Extract the (X, Y) coordinate from the center of the cell holding the provided text.  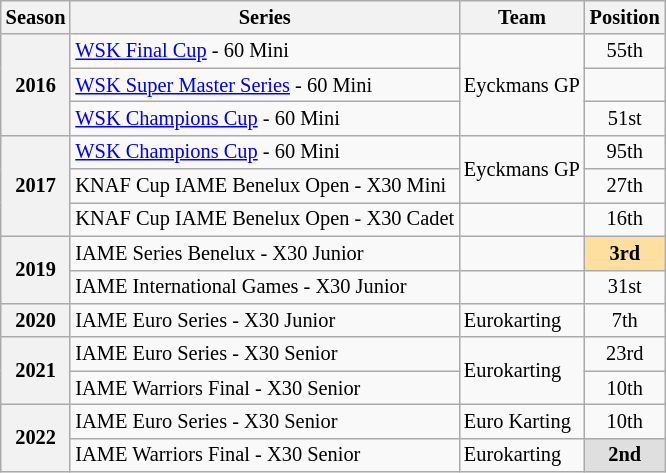
KNAF Cup IAME Benelux Open - X30 Mini (264, 186)
Season (36, 17)
31st (625, 287)
Position (625, 17)
55th (625, 51)
2019 (36, 270)
2022 (36, 438)
Team (522, 17)
WSK Super Master Series - 60 Mini (264, 85)
2016 (36, 84)
2017 (36, 186)
95th (625, 152)
23rd (625, 354)
Euro Karting (522, 421)
16th (625, 219)
3rd (625, 253)
2020 (36, 320)
Series (264, 17)
27th (625, 186)
2021 (36, 370)
IAME Series Benelux - X30 Junior (264, 253)
IAME Euro Series - X30 Junior (264, 320)
51st (625, 118)
7th (625, 320)
KNAF Cup IAME Benelux Open - X30 Cadet (264, 219)
WSK Final Cup - 60 Mini (264, 51)
IAME International Games - X30 Junior (264, 287)
2nd (625, 455)
